Determine the (X, Y) coordinate at the center of the cell enclosing the given text.  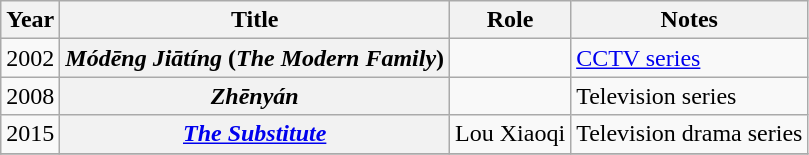
Title (255, 20)
Year (30, 20)
2008 (30, 96)
2015 (30, 134)
CCTV series (690, 58)
Notes (690, 20)
Lou Xiaoqi (510, 134)
Módēng Jiātíng (The Modern Family) (255, 58)
2002 (30, 58)
Television series (690, 96)
Zhēnyán (255, 96)
Role (510, 20)
Television drama series (690, 134)
The Substitute (255, 134)
